Return (X, Y) of the center of cell containing provided text 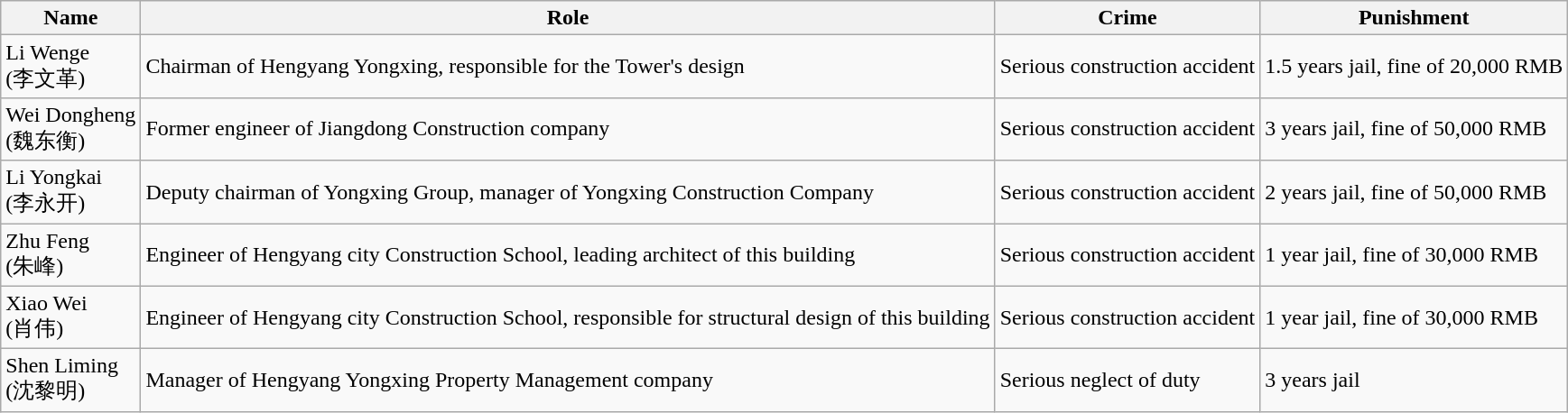
2 years jail, fine of 50,000 RMB (1414, 192)
Former engineer of Jiangdong Construction company (568, 129)
Wei Dongheng(魏东衡) (70, 129)
Punishment (1414, 18)
Li Wenge(李文革) (70, 67)
3 years jail (1414, 381)
1.5 years jail, fine of 20,000 RMB (1414, 67)
Zhu Feng(朱峰) (70, 255)
Li Yongkai(李永开) (70, 192)
Engineer of Hengyang city Construction School, leading architect of this building (568, 255)
Name (70, 18)
Xiao Wei(肖伟) (70, 317)
Engineer of Hengyang city Construction School, responsible for structural design of this building (568, 317)
Chairman of Hengyang Yongxing, responsible for the Tower's design (568, 67)
Serious neglect of duty (1127, 381)
Role (568, 18)
Crime (1127, 18)
Shen Liming(沈黎明) (70, 381)
3 years jail, fine of 50,000 RMB (1414, 129)
Manager of Hengyang Yongxing Property Management company (568, 381)
Deputy chairman of Yongxing Group, manager of Yongxing Construction Company (568, 192)
